Scan for the cell matching the given text and deliver its [x, y] coordinate at center. 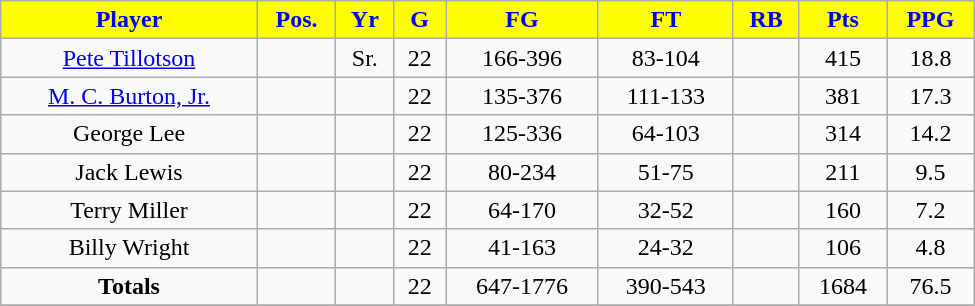
RB [766, 20]
51-75 [666, 172]
135-376 [522, 96]
Player [129, 20]
FT [666, 20]
M. C. Burton, Jr. [129, 96]
18.8 [931, 58]
415 [843, 58]
160 [843, 210]
76.5 [931, 286]
1684 [843, 286]
24-32 [666, 248]
FG [522, 20]
381 [843, 96]
Sr. [365, 58]
4.8 [931, 248]
32-52 [666, 210]
14.2 [931, 134]
Totals [129, 286]
Pos. [296, 20]
211 [843, 172]
64-103 [666, 134]
41-163 [522, 248]
17.3 [931, 96]
Jack Lewis [129, 172]
PPG [931, 20]
166-396 [522, 58]
Pete Tillotson [129, 58]
Pts [843, 20]
80-234 [522, 172]
111-133 [666, 96]
Billy Wright [129, 248]
106 [843, 248]
George Lee [129, 134]
83-104 [666, 58]
7.2 [931, 210]
9.5 [931, 172]
G [420, 20]
390-543 [666, 286]
64-170 [522, 210]
Yr [365, 20]
125-336 [522, 134]
314 [843, 134]
Terry Miller [129, 210]
647-1776 [522, 286]
